Return the [x, y] coordinate for the center point of the cell that contains the specified text.  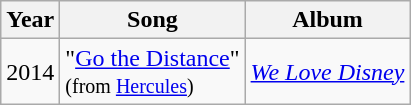
"Go the Distance"(from Hercules) [152, 72]
We Love Disney [328, 72]
Album [328, 20]
Song [152, 20]
Year [30, 20]
2014 [30, 72]
